Capture the cell that displays the provided text and extract its (X, Y) central coordinate. 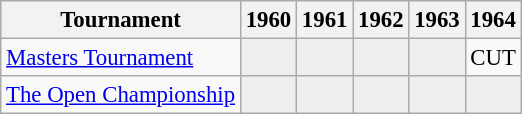
1963 (437, 20)
1961 (325, 20)
1962 (381, 20)
Masters Tournament (121, 58)
1960 (268, 20)
Tournament (121, 20)
The Open Championship (121, 95)
1964 (493, 20)
CUT (493, 58)
